From the cell containing the given text, extract its center point as (x, y) coordinate. 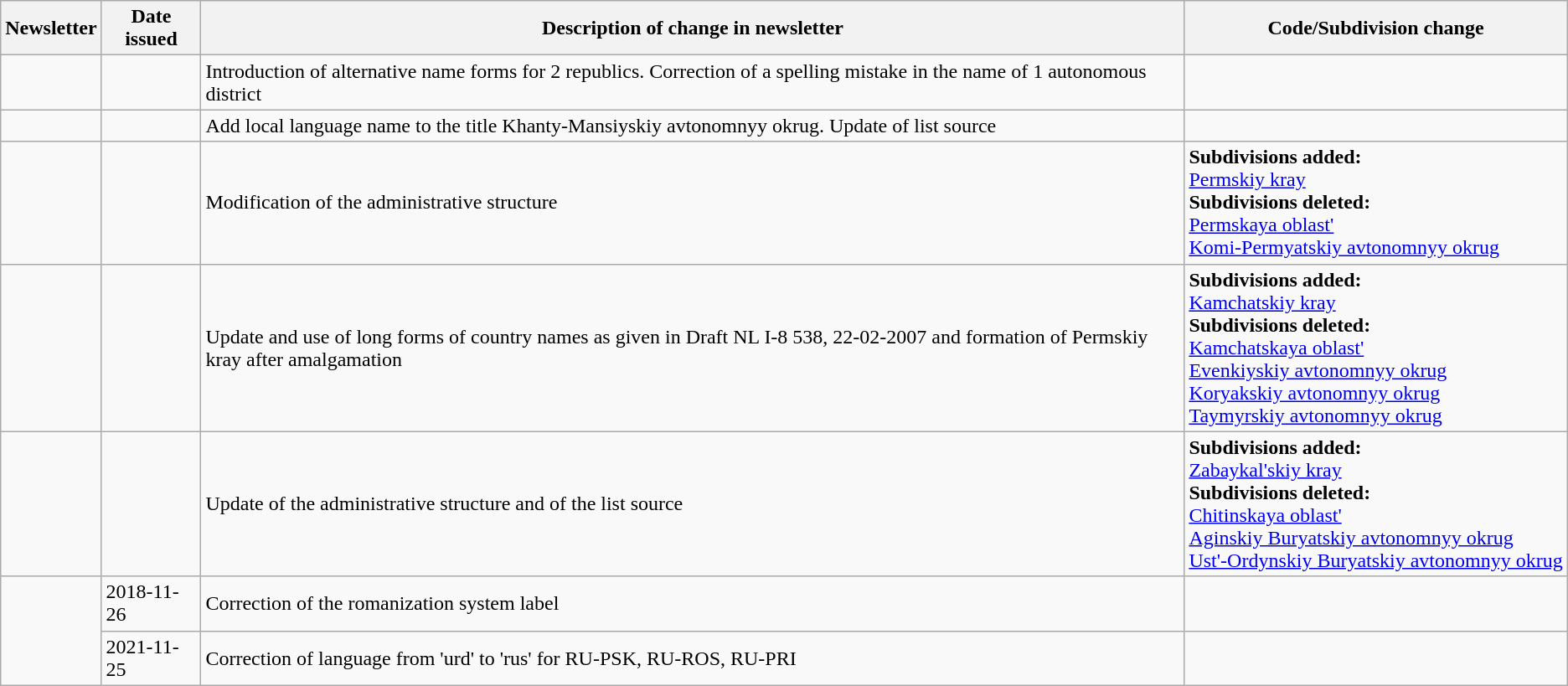
Description of change in newsletter (693, 28)
Newsletter (51, 28)
Code/Subdivision change (1375, 28)
Add local language name to the title Khanty-Mansiyskiy avtonomnyy okrug. Update of list source (693, 126)
2021-11-25 (151, 658)
Introduction of alternative name forms for 2 republics. Correction of a spelling mistake in the name of 1 autonomous district (693, 82)
Update of the administrative structure and of the list source (693, 504)
Correction of language from 'urd' to 'rus' for RU-PSK, RU-ROS, RU-PRI (693, 658)
2018-11-26 (151, 603)
Update and use of long forms of country names as given in Draft NL I-8 538, 22-02-2007 and formation of Permskiy kray after amalgamation (693, 348)
Modification of the administrative structure (693, 203)
Correction of the romanization system label (693, 603)
Date issued (151, 28)
Subdivisions added: Permskiy kray Subdivisions deleted: Permskaya oblast' Komi-Permyatskiy avtonomnyy okrug (1375, 203)
